Search for the cell housing the specified text and yield its (X, Y) center coordinate. 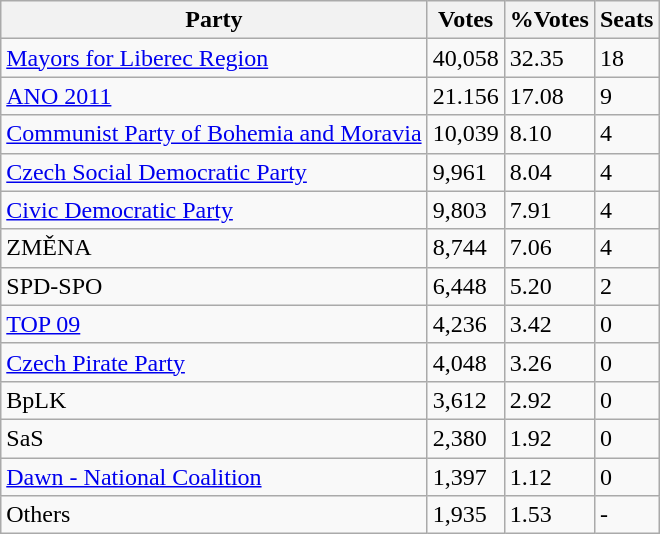
Czech Pirate Party (214, 362)
Votes (466, 20)
1,935 (466, 515)
2.92 (549, 400)
Seats (626, 20)
8.04 (549, 172)
32.35 (549, 58)
Civic Democratic Party (214, 210)
4,236 (466, 324)
8,744 (466, 248)
1.92 (549, 438)
8.10 (549, 134)
3.26 (549, 362)
ANO 2011 (214, 96)
40,058 (466, 58)
7.91 (549, 210)
ZMĚNA (214, 248)
1.12 (549, 477)
10,039 (466, 134)
BpLK (214, 400)
2,380 (466, 438)
Party (214, 20)
3,612 (466, 400)
9 (626, 96)
3.42 (549, 324)
9,803 (466, 210)
5.20 (549, 286)
Czech Social Democratic Party (214, 172)
Mayors for Liberec Region (214, 58)
1,397 (466, 477)
SaS (214, 438)
7.06 (549, 248)
21.156 (466, 96)
TOP 09 (214, 324)
Dawn - National Coalition (214, 477)
Communist Party of Bohemia and Moravia (214, 134)
2 (626, 286)
6,448 (466, 286)
%Votes (549, 20)
SPD-SPO (214, 286)
1.53 (549, 515)
18 (626, 58)
Others (214, 515)
- (626, 515)
17.08 (549, 96)
4,048 (466, 362)
9,961 (466, 172)
